Detect which cell encompasses the target text, then output its [X, Y] center coordinate. 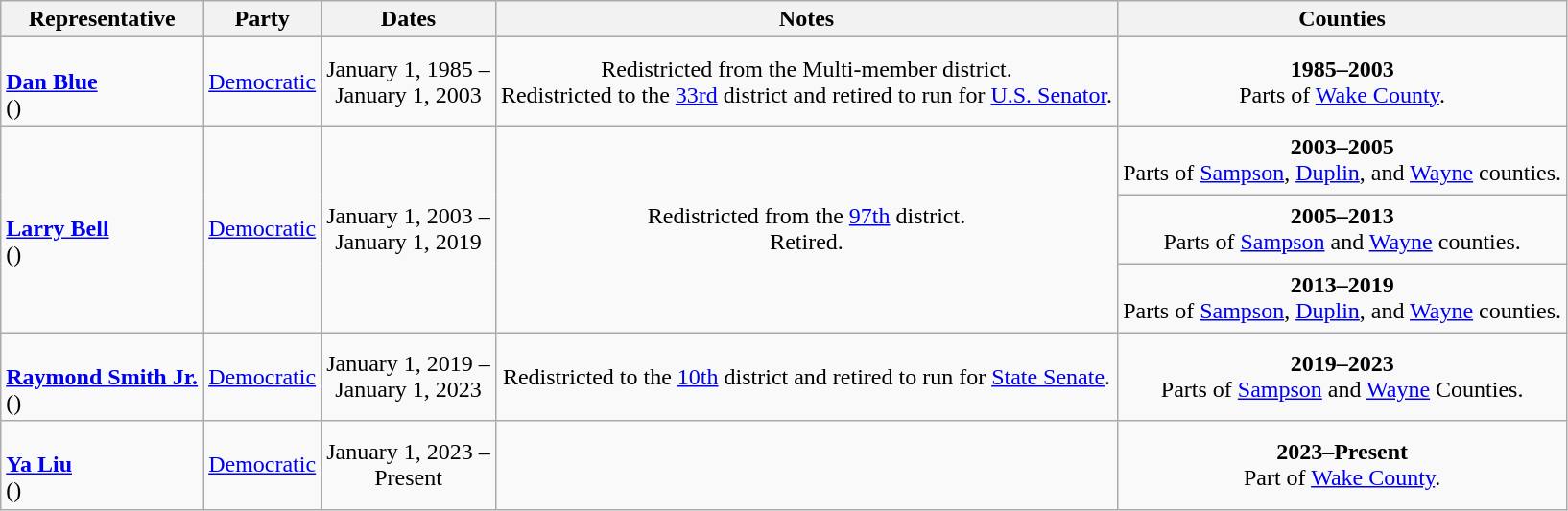
2005–2013 Parts of Sampson and Wayne counties. [1342, 229]
Counties [1342, 19]
January 1, 1985 – January 1, 2003 [409, 81]
January 1, 2023 – Present [409, 465]
Redistricted from the 97th district. Retired. [806, 229]
Redistricted from the Multi-member district. Redistricted to the 33rd district and retired to run for U.S. Senator. [806, 81]
2019–2023 Parts of Sampson and Wayne Counties. [1342, 377]
January 1, 2003 – January 1, 2019 [409, 229]
Notes [806, 19]
2013–2019 Parts of Sampson, Duplin, and Wayne counties. [1342, 298]
2003–2005 Parts of Sampson, Duplin, and Wayne counties. [1342, 160]
1985–2003 Parts of Wake County. [1342, 81]
2023–Present Part of Wake County. [1342, 465]
Dates [409, 19]
Larry Bell() [102, 229]
Ya Liu() [102, 465]
January 1, 2019 – January 1, 2023 [409, 377]
Party [263, 19]
Redistricted to the 10th district and retired to run for State Senate. [806, 377]
Dan Blue() [102, 81]
Representative [102, 19]
Raymond Smith Jr.() [102, 377]
